Output the (x, y) coordinate of the center of the cell containing the given text.  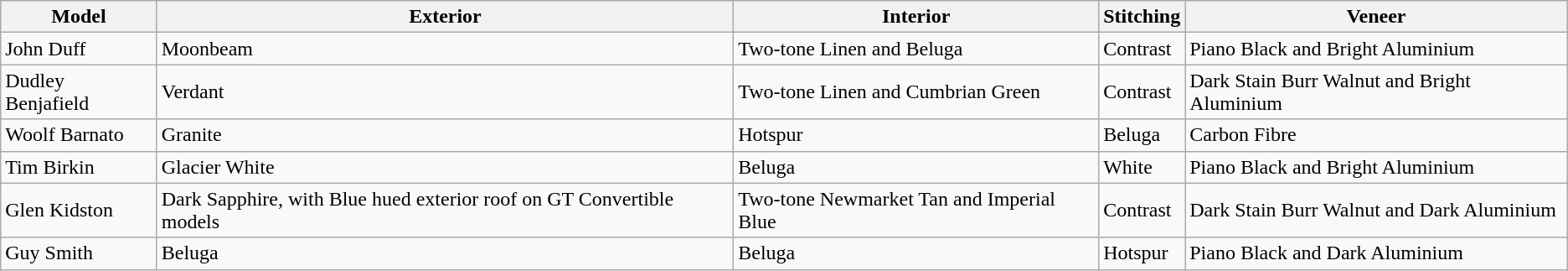
Dark Sapphire, with Blue hued exterior roof on GT Convertible models (445, 210)
Interior (916, 17)
Granite (445, 135)
Dark Stain Burr Walnut and Bright Aluminium (1377, 92)
Exterior (445, 17)
White (1142, 167)
Carbon Fibre (1377, 135)
Glacier White (445, 167)
Piano Black and Dark Aluminium (1377, 253)
Model (79, 17)
Two-tone Linen and Beluga (916, 49)
Tim Birkin (79, 167)
Dudley Benjafield (79, 92)
Guy Smith (79, 253)
Two-tone Newmarket Tan and Imperial Blue (916, 210)
Woolf Barnato (79, 135)
Glen Kidston (79, 210)
Stitching (1142, 17)
John Duff (79, 49)
Two-tone Linen and Cumbrian Green (916, 92)
Veneer (1377, 17)
Verdant (445, 92)
Moonbeam (445, 49)
Dark Stain Burr Walnut and Dark Aluminium (1377, 210)
